Determine the (X, Y) coordinate at the center of the cell enclosing the given text.  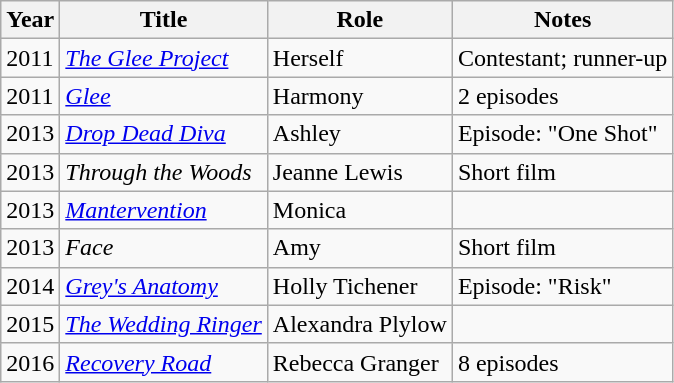
Alexandra Plylow (360, 324)
Holly Tichener (360, 286)
Grey's Anatomy (164, 286)
2 episodes (562, 96)
Harmony (360, 96)
Monica (360, 210)
Role (360, 20)
8 episodes (562, 362)
2015 (30, 324)
Drop Dead Diva (164, 134)
Rebecca Granger (360, 362)
Episode: "One Shot" (562, 134)
Jeanne Lewis (360, 172)
Ashley (360, 134)
Year (30, 20)
The Wedding Ringer (164, 324)
The Glee Project (164, 58)
Glee (164, 96)
Recovery Road (164, 362)
Notes (562, 20)
Contestant; runner-up (562, 58)
Amy (360, 248)
2014 (30, 286)
Herself (360, 58)
Title (164, 20)
2016 (30, 362)
Mantervention (164, 210)
Face (164, 248)
Through the Woods (164, 172)
Episode: "Risk" (562, 286)
